Identify which cell holds the provided text, then report its [x, y] central coordinate. 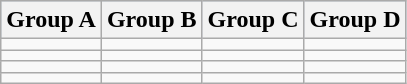
Group D [355, 20]
Group A [52, 20]
Group B [152, 20]
Group C [253, 20]
